Search for the cell housing the specified text and yield its (X, Y) center coordinate. 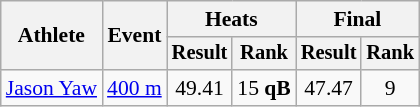
Final (358, 19)
Heats (232, 19)
400 m (134, 88)
15 qB (264, 88)
Event (134, 36)
Jason Yaw (52, 88)
49.41 (200, 88)
47.47 (329, 88)
9 (390, 88)
Athlete (52, 36)
